Locate the cell with the specified text and output its (X, Y) center coordinate. 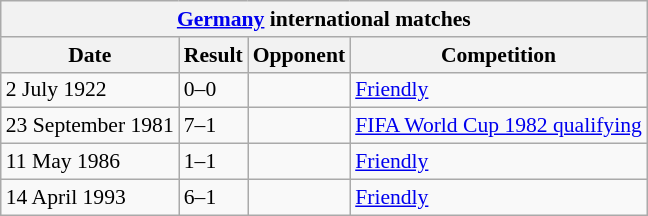
0–0 (214, 90)
1–1 (214, 162)
6–1 (214, 197)
Result (214, 55)
FIFA World Cup 1982 qualifying (498, 126)
11 May 1986 (90, 162)
Opponent (300, 55)
Date (90, 55)
2 July 1922 (90, 90)
23 September 1981 (90, 126)
Competition (498, 55)
Germany international matches (324, 19)
7–1 (214, 126)
14 April 1993 (90, 197)
